Detect which cell encompasses the target text, then output its [x, y] center coordinate. 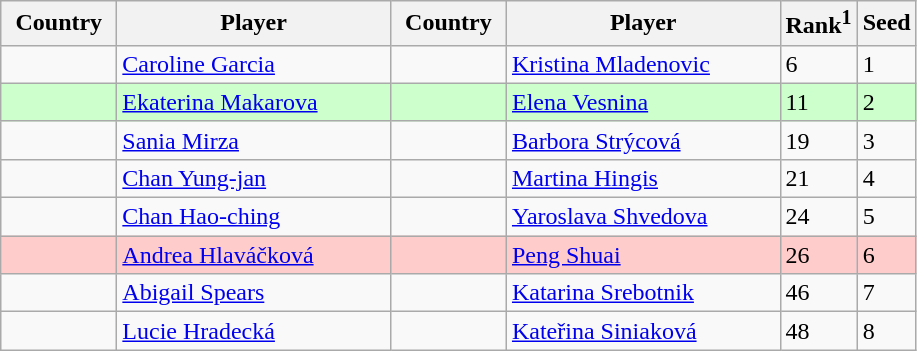
Kristina Mladenovic [643, 64]
48 [818, 331]
Yaroslava Shvedova [643, 217]
Chan Yung-jan [254, 178]
24 [818, 217]
Elena Vesnina [643, 102]
Caroline Garcia [254, 64]
Seed [886, 24]
Katarina Srebotnik [643, 293]
19 [818, 140]
Martina Hingis [643, 178]
2 [886, 102]
Abigail Spears [254, 293]
8 [886, 331]
Lucie Hradecká [254, 331]
26 [818, 255]
Kateřina Siniaková [643, 331]
Chan Hao-ching [254, 217]
Sania Mirza [254, 140]
4 [886, 178]
46 [818, 293]
Peng Shuai [643, 255]
Rank1 [818, 24]
Barbora Strýcová [643, 140]
7 [886, 293]
5 [886, 217]
Andrea Hlaváčková [254, 255]
11 [818, 102]
1 [886, 64]
21 [818, 178]
3 [886, 140]
Ekaterina Makarova [254, 102]
